Detect which cell encompasses the target text, then output its [x, y] center coordinate. 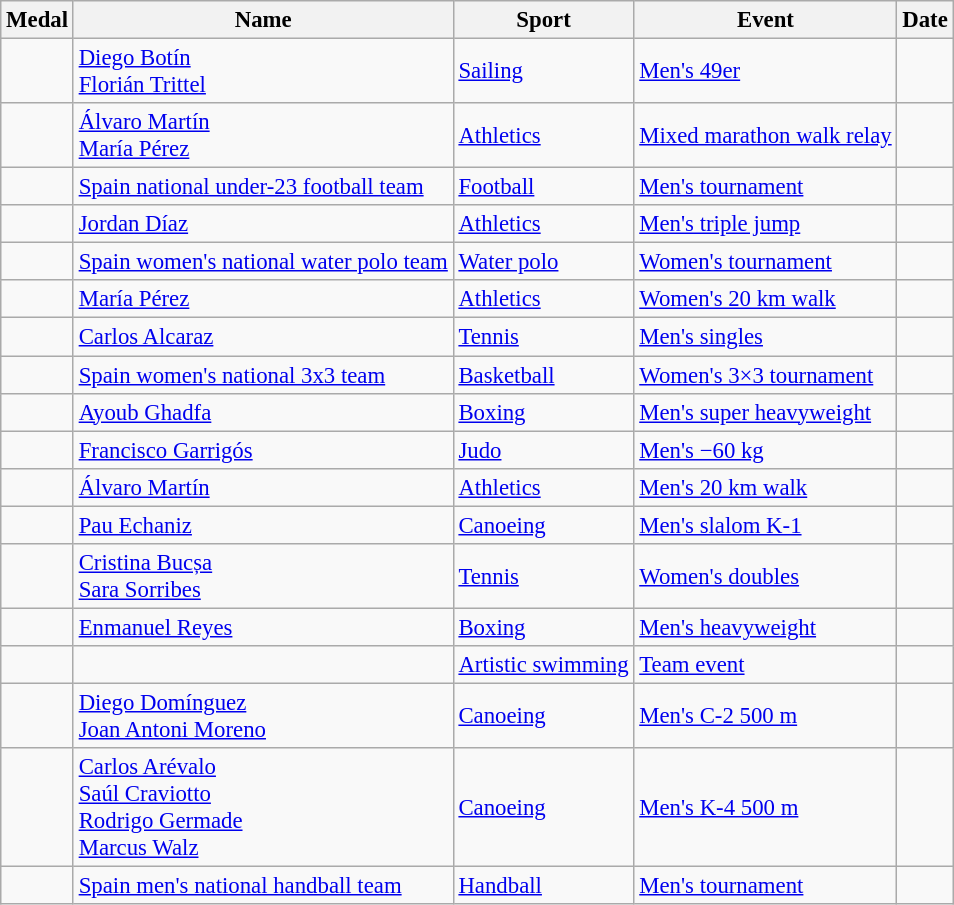
Carlos ArévaloSaúl CraviottoRodrigo GermadeMarcus Walz [263, 808]
Álvaro Martín [263, 487]
Diego DomínguezJoan Antoni Moreno [263, 716]
Men's triple jump [766, 224]
Men's singles [766, 337]
Carlos Alcaraz [263, 337]
Judo [544, 450]
Spain women's national 3x3 team [263, 375]
Spain men's national handball team [263, 886]
Sport [544, 20]
Men's 49er [766, 72]
Handball [544, 886]
María Pérez [263, 299]
Women's doubles [766, 576]
Men's K-4 500 m [766, 808]
Women's 20 km walk [766, 299]
Cristina BucșaSara Sorribes [263, 576]
Date [925, 20]
Men's slalom K-1 [766, 525]
Spain women's national water polo team [263, 262]
Diego BotínFlorián Trittel [263, 72]
Football [544, 187]
Men's C-2 500 m [766, 716]
Álvaro MartínMaría Pérez [263, 136]
Artistic swimming [544, 665]
Name [263, 20]
Women's 3×3 tournament [766, 375]
Basketball [544, 375]
Men's heavyweight [766, 627]
Water polo [544, 262]
Medal [38, 20]
Jordan Díaz [263, 224]
Pau Echaniz [263, 525]
Women's tournament [766, 262]
Team event [766, 665]
Sailing [544, 72]
Men's super heavyweight [766, 412]
Men's 20 km walk [766, 487]
Mixed marathon walk relay [766, 136]
Enmanuel Reyes [263, 627]
Francisco Garrigós [263, 450]
Event [766, 20]
Ayoub Ghadfa [263, 412]
Spain national under-23 football team [263, 187]
Men's −60 kg [766, 450]
